Capture the cell that displays the provided text and extract its [X, Y] central coordinate. 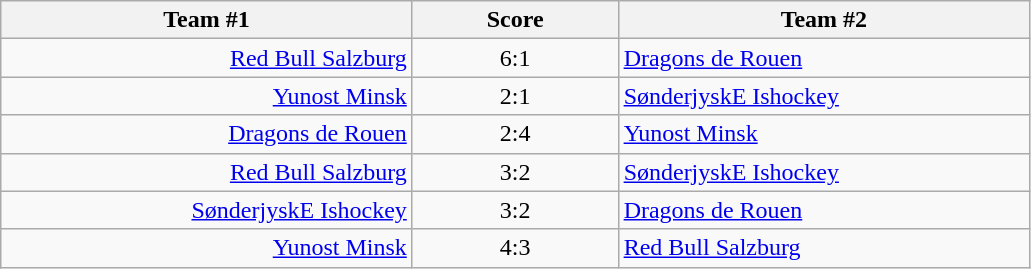
2:4 [515, 134]
6:1 [515, 58]
2:1 [515, 96]
Team #2 [824, 20]
Score [515, 20]
4:3 [515, 248]
Team #1 [207, 20]
